Detect which cell encompasses the target text, then output its [X, Y] center coordinate. 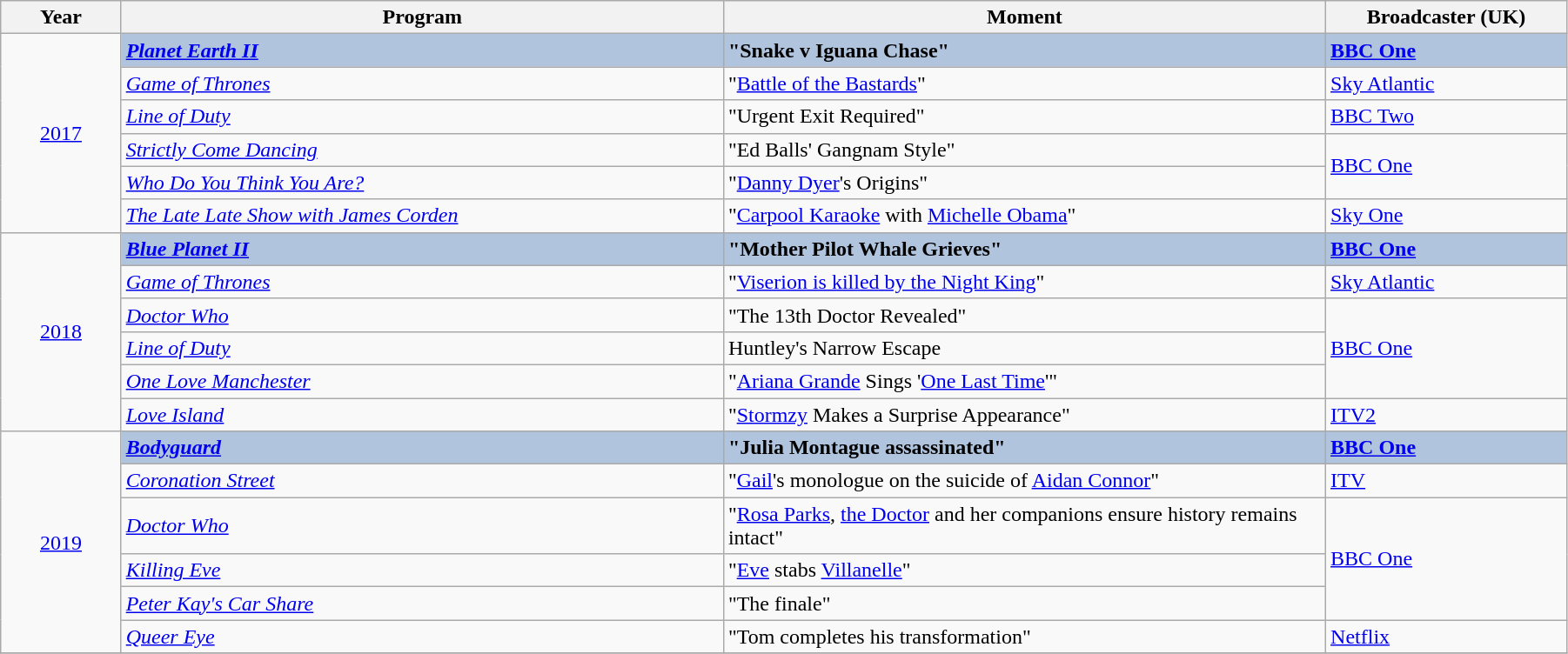
2018 [61, 331]
Program [422, 17]
"Stormzy Makes a Surprise Appearance" [1024, 415]
Year [61, 17]
"Snake v Iguana Chase" [1024, 50]
"Tom completes his transformation" [1024, 637]
2019 [61, 543]
Queer Eye [422, 637]
Broadcaster (UK) [1446, 17]
One Love Manchester [422, 381]
"The 13th Doctor Revealed" [1024, 315]
"Viserion is killed by the Night King" [1024, 282]
BBC Two [1446, 117]
Blue Planet II [422, 249]
2017 [61, 133]
"Mother Pilot Whale Grieves" [1024, 249]
Love Island [422, 415]
"Urgent Exit Required" [1024, 117]
Huntley's Narrow Escape [1024, 348]
The Late Late Show with James Corden [422, 216]
"Eve stabs Villanelle" [1024, 571]
"Gail's monologue on the suicide of Aidan Connor" [1024, 481]
"Danny Dyer's Origins" [1024, 183]
Netflix [1446, 637]
Moment [1024, 17]
"Carpool Karaoke with Michelle Obama" [1024, 216]
Bodyguard [422, 448]
Strictly Come Dancing [422, 150]
"Battle of the Bastards" [1024, 83]
ITV [1446, 481]
Who Do You Think You Are? [422, 183]
Sky One [1446, 216]
"The finale" [1024, 604]
Planet Earth II [422, 50]
"Ed Balls' Gangnam Style" [1024, 150]
"Rosa Parks, the Doctor and her companions ensure history remains intact" [1024, 525]
"Ariana Grande Sings 'One Last Time'" [1024, 381]
Peter Kay's Car Share [422, 604]
ITV2 [1446, 415]
Coronation Street [422, 481]
Killing Eve [422, 571]
"Julia Montague assassinated" [1024, 448]
